Determine the (X, Y) coordinate at the center of the cell enclosing the given text.  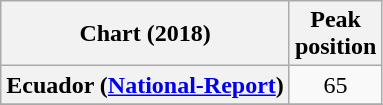
Chart (2018) (146, 34)
Peak position (335, 34)
65 (335, 85)
Ecuador (National-Report) (146, 85)
